Pinpoint the cell where the given text exists, returning its [X, Y] midpoint coordinate. 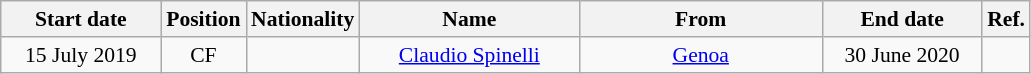
Start date [81, 19]
Name [469, 19]
From [700, 19]
Claudio Spinelli [469, 55]
Nationality [302, 19]
Ref. [1006, 19]
30 June 2020 [902, 55]
15 July 2019 [81, 55]
CF [204, 55]
Genoa [700, 55]
End date [902, 19]
Position [204, 19]
